Output the (x, y) coordinate of the center of the cell containing the given text.  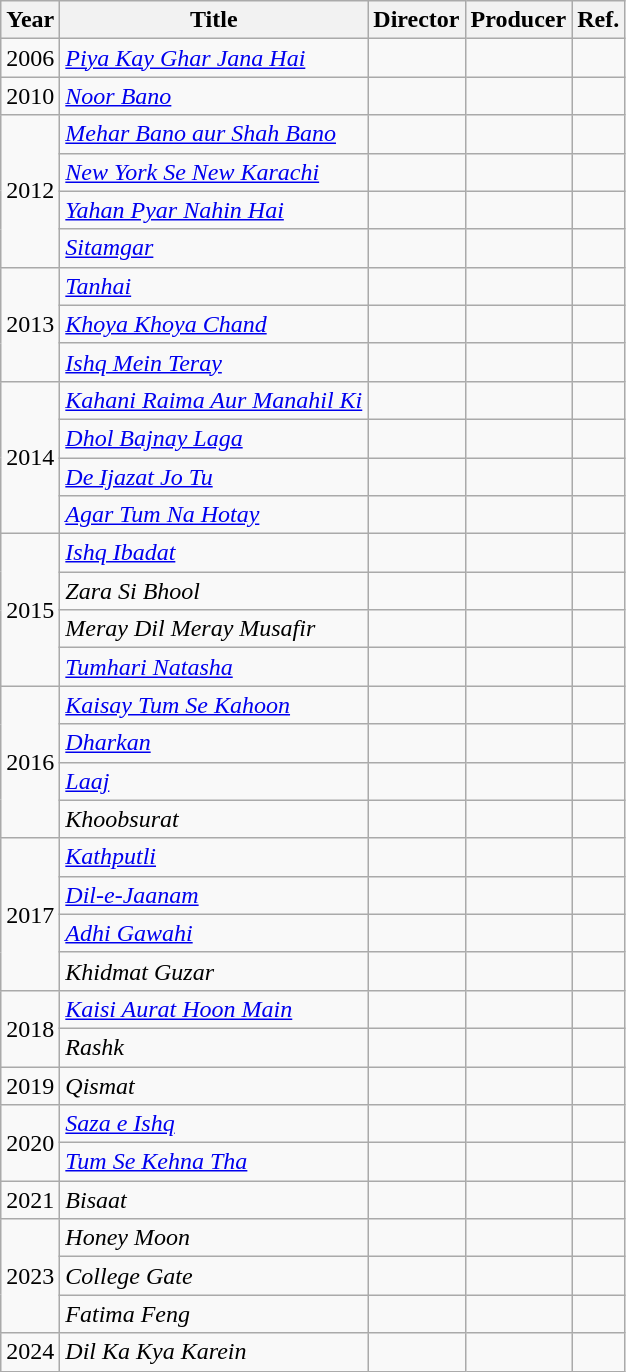
Honey Moon (214, 1238)
Ref. (598, 20)
Piya Kay Ghar Jana Hai (214, 58)
2019 (30, 1085)
Tumhari Natasha (214, 667)
2014 (30, 457)
Ishq Ibadat (214, 553)
Meray Dil Meray Musafir (214, 629)
Dharkan (214, 743)
2018 (30, 1028)
De Ijazat Jo Tu (214, 477)
College Gate (214, 1276)
Noor Bano (214, 96)
Kaisi Aurat Hoon Main (214, 1009)
Mehar Bano aur Shah Bano (214, 134)
Khidmat Guzar (214, 971)
Tum Se Kehna Tha (214, 1162)
2021 (30, 1200)
Zara Si Bhool (214, 591)
Dil Ka Kya Karein (214, 1352)
Producer (518, 20)
Laaj (214, 781)
Dil-e-Jaanam (214, 895)
Kaisay Tum Se Kahoon (214, 705)
Title (214, 20)
Yahan Pyar Nahin Hai (214, 210)
2010 (30, 96)
Director (416, 20)
Adhi Gawahi (214, 933)
Rashk (214, 1047)
Year (30, 20)
2023 (30, 1276)
Fatima Feng (214, 1314)
2013 (30, 324)
Khoya Khoya Chand (214, 324)
2015 (30, 610)
Agar Tum Na Hotay (214, 515)
Kahani Raima Aur Manahil Ki (214, 400)
Bisaat (214, 1200)
Saza e Ishq (214, 1124)
Kathputli (214, 857)
Qismat (214, 1085)
Tanhai (214, 286)
Dhol Bajnay Laga (214, 438)
Sitamgar (214, 248)
2017 (30, 914)
2012 (30, 191)
2024 (30, 1352)
Ishq Mein Teray (214, 362)
2020 (30, 1143)
2006 (30, 58)
New York Se New Karachi (214, 172)
2016 (30, 762)
Khoobsurat (214, 819)
